Output the [x, y] coordinate of the center of the cell containing the given text.  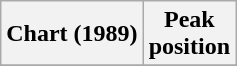
Chart (1989) [72, 34]
Peakposition [189, 34]
